Return the [x, y] coordinate for the center point of the cell that contains the specified text.  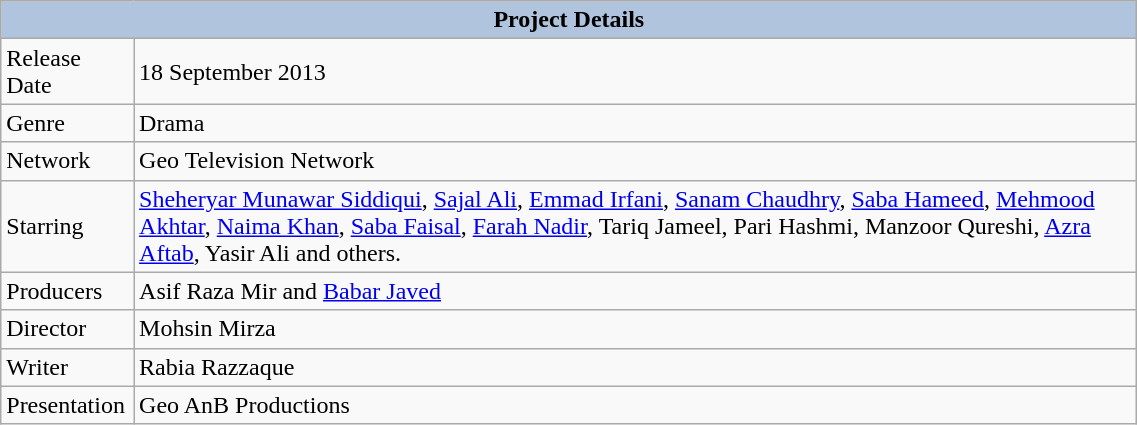
Mohsin Mirza [636, 329]
Presentation [68, 405]
Producers [68, 291]
Director [68, 329]
Geo AnB Productions [636, 405]
Genre [68, 123]
Starring [68, 226]
Asif Raza Mir and Babar Javed [636, 291]
Network [68, 161]
Project Details [569, 20]
18 September 2013 [636, 72]
Geo Television Network [636, 161]
Rabia Razzaque [636, 367]
Drama [636, 123]
Writer [68, 367]
Release Date [68, 72]
